Detect which cell encompasses the target text, then output its (X, Y) center coordinate. 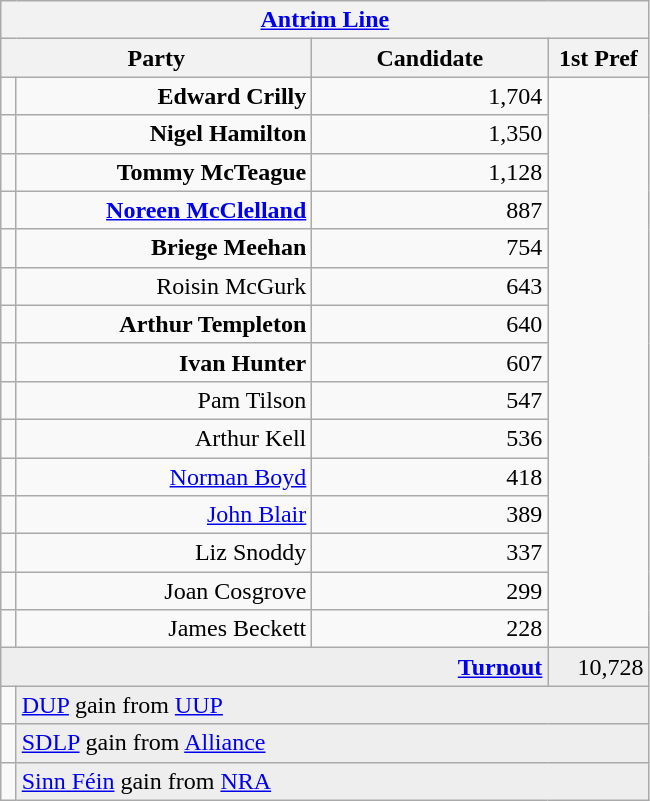
Joan Cosgrove (164, 591)
James Beckett (164, 629)
299 (430, 591)
Antrim Line (325, 20)
Party (156, 58)
337 (430, 553)
Turnout (274, 667)
Noreen McClelland (164, 210)
418 (430, 477)
Nigel Hamilton (164, 134)
754 (430, 248)
10,728 (598, 667)
DUP gain from UUP (332, 705)
228 (430, 629)
607 (430, 362)
Liz Snoddy (164, 553)
Edward Crilly (164, 96)
Arthur Templeton (164, 324)
536 (430, 438)
1,704 (430, 96)
Briege Meehan (164, 248)
Ivan Hunter (164, 362)
John Blair (164, 515)
1st Pref (598, 58)
1,350 (430, 134)
Pam Tilson (164, 400)
643 (430, 286)
389 (430, 515)
640 (430, 324)
Tommy McTeague (164, 172)
Candidate (430, 58)
Sinn Féin gain from NRA (332, 781)
887 (430, 210)
Norman Boyd (164, 477)
1,128 (430, 172)
Roisin McGurk (164, 286)
Arthur Kell (164, 438)
SDLP gain from Alliance (332, 743)
547 (430, 400)
